Provide the (x, y) coordinate of the cell's center where the given text is located.  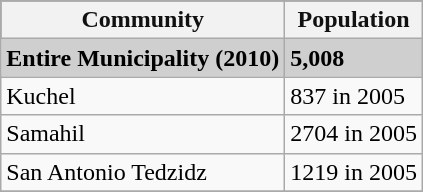
5,008 (354, 58)
1219 in 2005 (354, 172)
San Antonio Tedzidz (143, 172)
Entire Municipality (2010) (143, 58)
Population (354, 20)
837 in 2005 (354, 96)
Kuchel (143, 96)
2704 in 2005 (354, 134)
Samahil (143, 134)
Community (143, 20)
